Output the [x, y] coordinate of the center of the cell containing the given text.  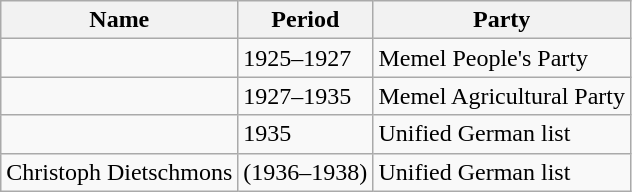
Period [306, 20]
Memel Agricultural Party [502, 96]
1935 [306, 134]
Memel People's Party [502, 58]
(1936–1938) [306, 172]
Name [120, 20]
Christoph Dietschmons [120, 172]
1927–1935 [306, 96]
Party [502, 20]
1925–1927 [306, 58]
